Identify which cell holds the provided text, then report its [X, Y] central coordinate. 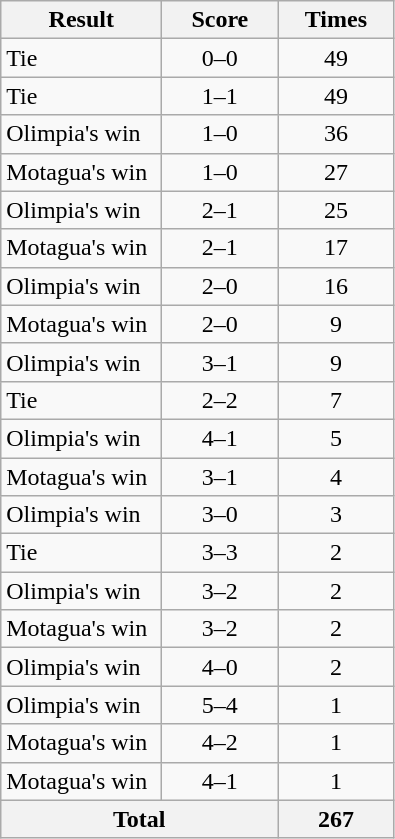
Score [220, 20]
267 [336, 819]
4 [336, 477]
5–4 [220, 705]
7 [336, 400]
17 [336, 248]
25 [336, 210]
3–3 [220, 553]
3 [336, 515]
16 [336, 286]
Result [82, 20]
5 [336, 438]
36 [336, 134]
4–2 [220, 743]
1–1 [220, 96]
Times [336, 20]
27 [336, 172]
0–0 [220, 58]
3–0 [220, 515]
Total [140, 819]
2–2 [220, 400]
4–0 [220, 667]
